Provide the [X, Y] coordinate of the cell's center where the given text is located.  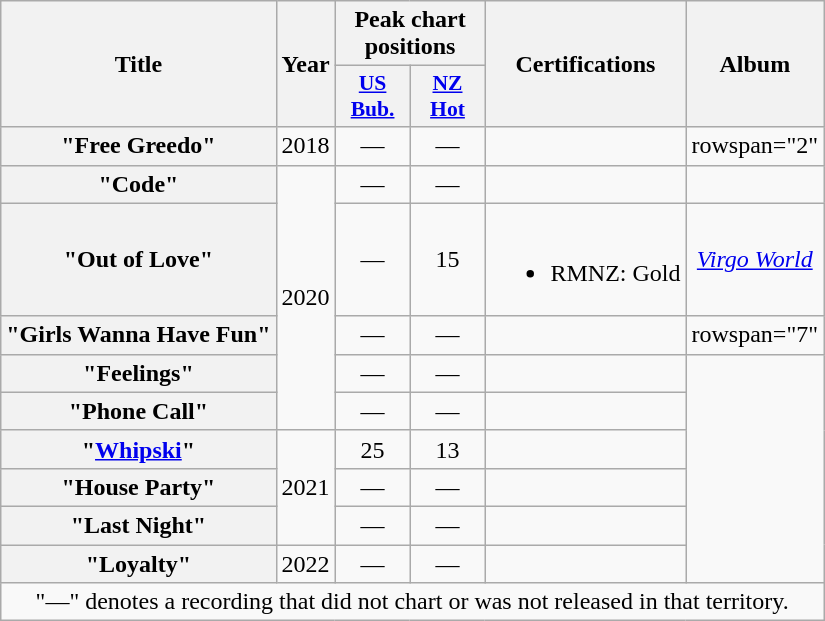
"Whipski" [138, 449]
RMNZ: Gold [586, 260]
15 [448, 260]
"Out of Love" [138, 260]
2020 [306, 298]
"House Party" [138, 487]
USBub. [372, 96]
"Loyalty" [138, 563]
"—" denotes a recording that did not chart or was not released in that territory. [412, 602]
Virgo World [755, 260]
"Feelings" [138, 373]
"Last Night" [138, 525]
Certifications [586, 64]
13 [448, 449]
"Code" [138, 184]
Album [755, 64]
Title [138, 64]
2021 [306, 487]
2018 [306, 146]
Peak chart positions [410, 34]
"Girls Wanna Have Fun" [138, 335]
"Phone Call" [138, 411]
25 [372, 449]
"Free Greedo" [138, 146]
rowspan="2" [755, 146]
NZHot [448, 96]
Year [306, 64]
rowspan="7" [755, 335]
2022 [306, 563]
